Return [X, Y] of the center of cell containing provided text 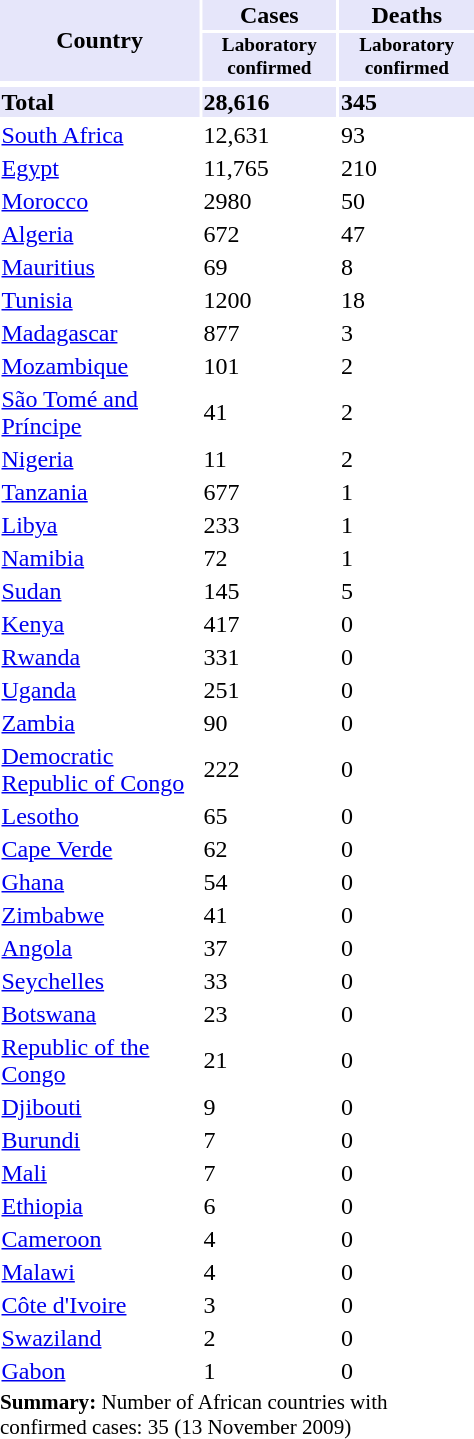
Côte d'Ivoire [100, 1305]
Mauritius [100, 267]
Kenya [100, 624]
Djibouti [100, 1107]
72 [269, 558]
Egypt [100, 168]
90 [269, 723]
21 [269, 1060]
Ethiopia [100, 1206]
33 [269, 981]
Angola [100, 948]
Total [100, 102]
28,616 [269, 102]
South Africa [100, 135]
65 [269, 816]
Tunisia [100, 300]
54 [269, 882]
5 [407, 591]
50 [407, 201]
Rwanda [100, 657]
93 [407, 135]
877 [269, 333]
69 [269, 267]
Zimbabwe [100, 915]
Cameroon [100, 1239]
8 [407, 267]
37 [269, 948]
2980 [269, 201]
Gabon [100, 1371]
Zambia [100, 723]
Burundi [100, 1140]
331 [269, 657]
9 [269, 1107]
Sudan [100, 591]
Madagascar [100, 333]
62 [269, 849]
345 [407, 102]
Swaziland [100, 1338]
Libya [100, 525]
Tanzania [100, 492]
Cape Verde [100, 849]
233 [269, 525]
Mali [100, 1173]
Cases [269, 15]
Malawi [100, 1272]
417 [269, 624]
Morocco [100, 201]
145 [269, 591]
Deaths [407, 15]
672 [269, 234]
222 [269, 770]
210 [407, 168]
Namibia [100, 558]
12,631 [269, 135]
Ghana [100, 882]
18 [407, 300]
11,765 [269, 168]
101 [269, 366]
6 [269, 1206]
1200 [269, 300]
Nigeria [100, 459]
Republic of the Congo [100, 1060]
47 [407, 234]
Algeria [100, 234]
251 [269, 690]
Uganda [100, 690]
Mozambique [100, 366]
Country [100, 40]
11 [269, 459]
23 [269, 1014]
São Tomé and Príncipe [100, 412]
Democratic Republic of Congo [100, 770]
677 [269, 492]
Botswana [100, 1014]
Seychelles [100, 981]
Lesotho [100, 816]
